Provide the [x, y] coordinate of the cell's center where the given text is located.  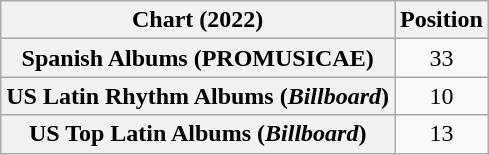
13 [442, 134]
33 [442, 58]
US Latin Rhythm Albums (Billboard) [198, 96]
Position [442, 20]
10 [442, 96]
Spanish Albums (PROMUSICAE) [198, 58]
US Top Latin Albums (Billboard) [198, 134]
Chart (2022) [198, 20]
